Detect which cell encompasses the target text, then output its [x, y] center coordinate. 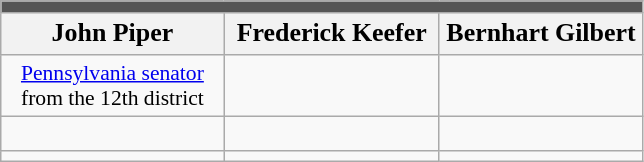
John Piper [112, 34]
Pennsylvania senator from the 12th district [112, 86]
Bernhart Gilbert [540, 34]
Frederick Keefer [332, 34]
